Locate the cell with the specified text and output its [x, y] center coordinate. 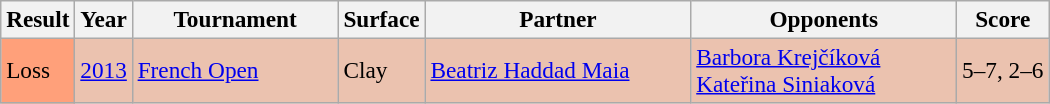
Barbora Krejčíková Kateřina Siniaková [824, 70]
Clay [382, 70]
Beatriz Haddad Maia [558, 70]
Result [38, 19]
2013 [104, 70]
Partner [558, 19]
Year [104, 19]
Loss [38, 70]
5–7, 2–6 [1003, 70]
French Open [235, 70]
Tournament [235, 19]
Surface [382, 19]
Opponents [824, 19]
Score [1003, 19]
